For the text-containing cell, return its midpoint in [X, Y] coordinate format. 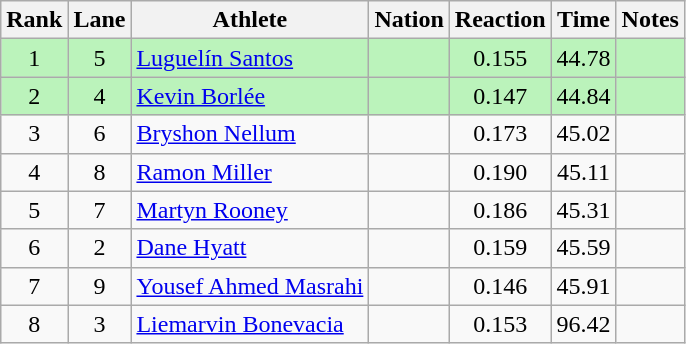
0.159 [500, 248]
0.155 [500, 58]
44.78 [584, 58]
45.11 [584, 172]
0.190 [500, 172]
44.84 [584, 96]
45.02 [584, 134]
0.186 [500, 210]
45.31 [584, 210]
Liemarvin Bonevacia [250, 324]
1 [34, 58]
9 [100, 286]
Nation [409, 20]
Athlete [250, 20]
Dane Hyatt [250, 248]
Lane [100, 20]
Martyn Rooney [250, 210]
Luguelín Santos [250, 58]
0.147 [500, 96]
Yousef Ahmed Masrahi [250, 286]
Kevin Borlée [250, 96]
Rank [34, 20]
45.91 [584, 286]
96.42 [584, 324]
45.59 [584, 248]
0.146 [500, 286]
Notes [650, 20]
Reaction [500, 20]
0.173 [500, 134]
Ramon Miller [250, 172]
0.153 [500, 324]
Bryshon Nellum [250, 134]
Time [584, 20]
